Find where the given text appears and provide that cell's center as [X, Y] coordinate. 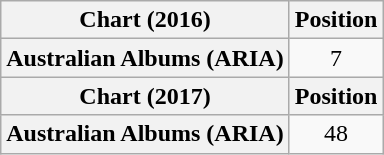
Chart (2017) [145, 96]
7 [336, 58]
Chart (2016) [145, 20]
48 [336, 134]
